Search for the cell housing the specified text and yield its (X, Y) center coordinate. 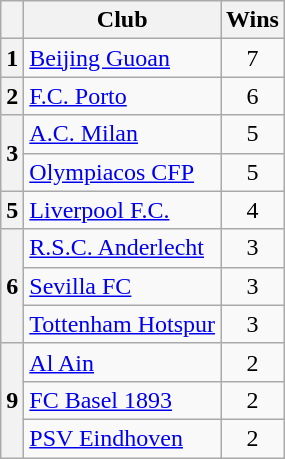
7 (252, 58)
F.C. Porto (122, 96)
Olympiacos CFP (122, 172)
Beijing Guoan (122, 58)
Sevilla FC (122, 286)
A.C. Milan (122, 134)
Club (122, 20)
FC Basel 1893 (122, 400)
PSV Eindhoven (122, 438)
1 (12, 58)
4 (252, 210)
9 (12, 400)
Wins (252, 20)
Liverpool F.C. (122, 210)
Al Ain (122, 362)
R.S.C. Anderlecht (122, 248)
Tottenham Hotspur (122, 324)
